From the cell containing the given text, extract its center point as (x, y) coordinate. 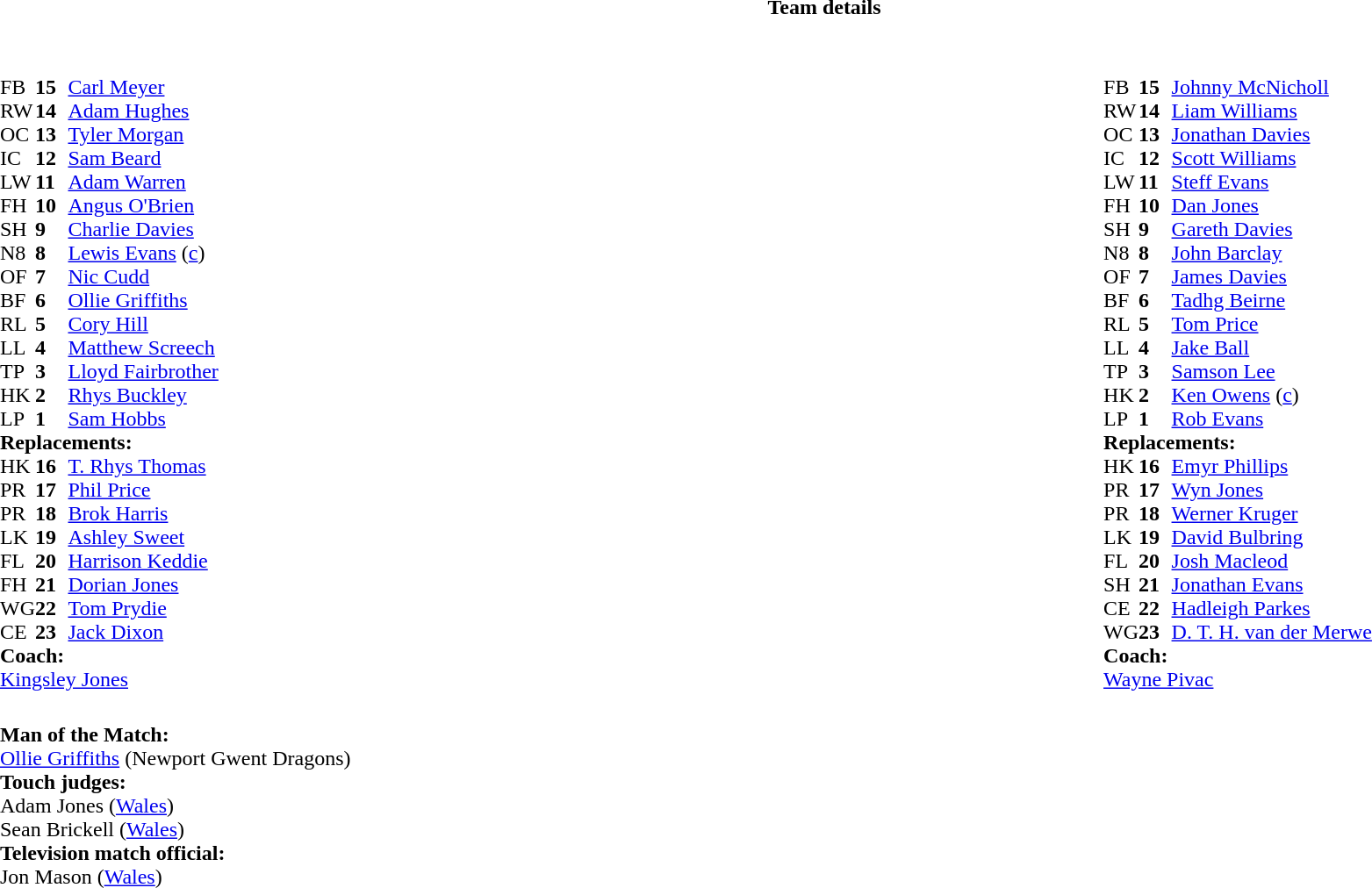
Nic Cudd (142, 277)
Phil Price (142, 490)
Tyler Morgan (142, 135)
Hadleigh Parkes (1272, 609)
Brok Harris (142, 514)
Jake Ball (1272, 347)
Adam Warren (142, 183)
Wyn Jones (1272, 490)
Ashley Sweet (142, 537)
Werner Kruger (1272, 514)
Dan Jones (1272, 205)
Jonathan Evans (1272, 584)
John Barclay (1272, 253)
Steff Evans (1272, 183)
Johnny McNicholl (1272, 88)
David Bulbring (1272, 537)
Adam Hughes (142, 111)
Cory Hill (142, 325)
Sam Beard (142, 158)
Angus O'Brien (142, 205)
Jonathan Davies (1272, 135)
Lloyd Fairbrother (142, 372)
Rhys Buckley (142, 395)
Rob Evans (1272, 419)
Gareth Davies (1272, 230)
Dorian Jones (142, 584)
Charlie Davies (142, 230)
Tadhg Beirne (1272, 300)
Jack Dixon (142, 632)
Lewis Evans (c) (142, 253)
Tom Price (1272, 325)
Tom Prydie (142, 609)
Ken Owens (c) (1272, 395)
Ollie Griffiths (142, 300)
Samson Lee (1272, 372)
T. Rhys Thomas (142, 467)
Matthew Screech (142, 347)
D. T. H. van der Merwe (1272, 632)
Wayne Pivac (1238, 679)
Emyr Phillips (1272, 467)
Harrison Keddie (142, 562)
Carl Meyer (142, 88)
James Davies (1272, 277)
Sam Hobbs (142, 419)
Kingsley Jones (109, 679)
Liam Williams (1272, 111)
Scott Williams (1272, 158)
Josh Macleod (1272, 562)
